Find where the given text appears and provide that cell's center as (X, Y) coordinate. 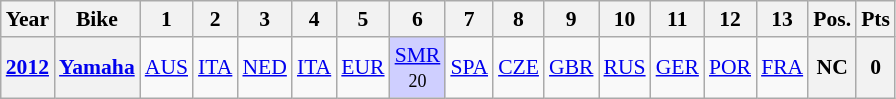
Pos. (832, 19)
5 (362, 19)
10 (624, 19)
Yamaha (97, 68)
13 (782, 19)
NC (832, 68)
2 (215, 19)
3 (264, 19)
Bike (97, 19)
SPA (469, 68)
0 (876, 68)
FRA (782, 68)
GER (678, 68)
EUR (362, 68)
11 (678, 19)
4 (314, 19)
9 (572, 19)
GBR (572, 68)
NED (264, 68)
7 (469, 19)
1 (166, 19)
2012 (28, 68)
CZE (518, 68)
AUS (166, 68)
RUS (624, 68)
12 (730, 19)
Pts (876, 19)
6 (418, 19)
8 (518, 19)
POR (730, 68)
SMR20 (418, 68)
Year (28, 19)
